Provide the [x, y] coordinate of the cell's center where the given text is located.  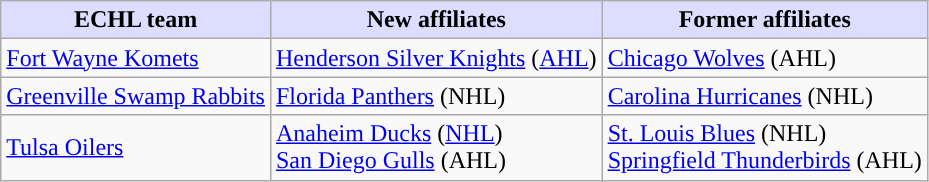
Henderson Silver Knights (AHL) [436, 58]
New affiliates [436, 20]
Tulsa Oilers [136, 148]
Carolina Hurricanes (NHL) [764, 96]
Greenville Swamp Rabbits [136, 96]
Anaheim Ducks (NHL)San Diego Gulls (AHL) [436, 148]
Chicago Wolves (AHL) [764, 58]
Fort Wayne Komets [136, 58]
Florida Panthers (NHL) [436, 96]
ECHL team [136, 20]
St. Louis Blues (NHL)Springfield Thunderbirds (AHL) [764, 148]
Former affiliates [764, 20]
